Return (X, Y) of the center of cell containing provided text 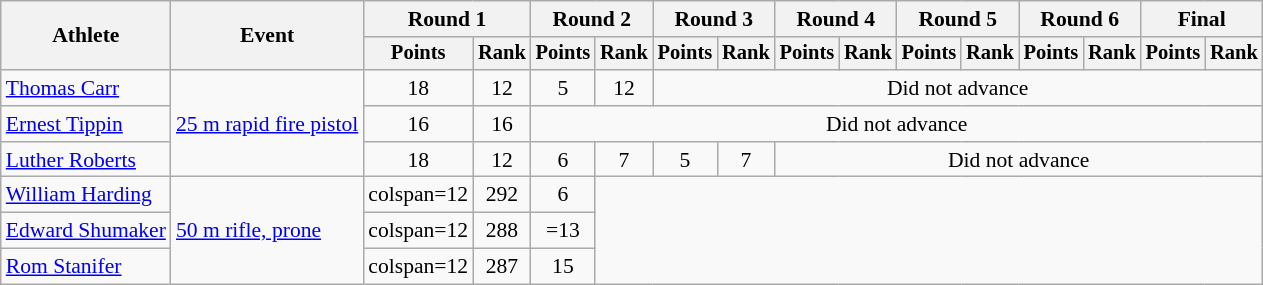
Luther Roberts (86, 160)
Round 6 (1080, 19)
Ernest Tippin (86, 124)
Edward Shumaker (86, 231)
50 m rifle, prone (267, 230)
292 (502, 195)
William Harding (86, 195)
=13 (563, 231)
25 m rapid fire pistol (267, 124)
Rom Stanifer (86, 267)
Round 1 (446, 19)
Round 2 (592, 19)
287 (502, 267)
Athlete (86, 36)
Round 3 (714, 19)
Event (267, 36)
Round 5 (958, 19)
Round 4 (836, 19)
Final (1202, 19)
Thomas Carr (86, 88)
15 (563, 267)
288 (502, 231)
